Pinpoint the cell where the given text exists, returning its [X, Y] midpoint coordinate. 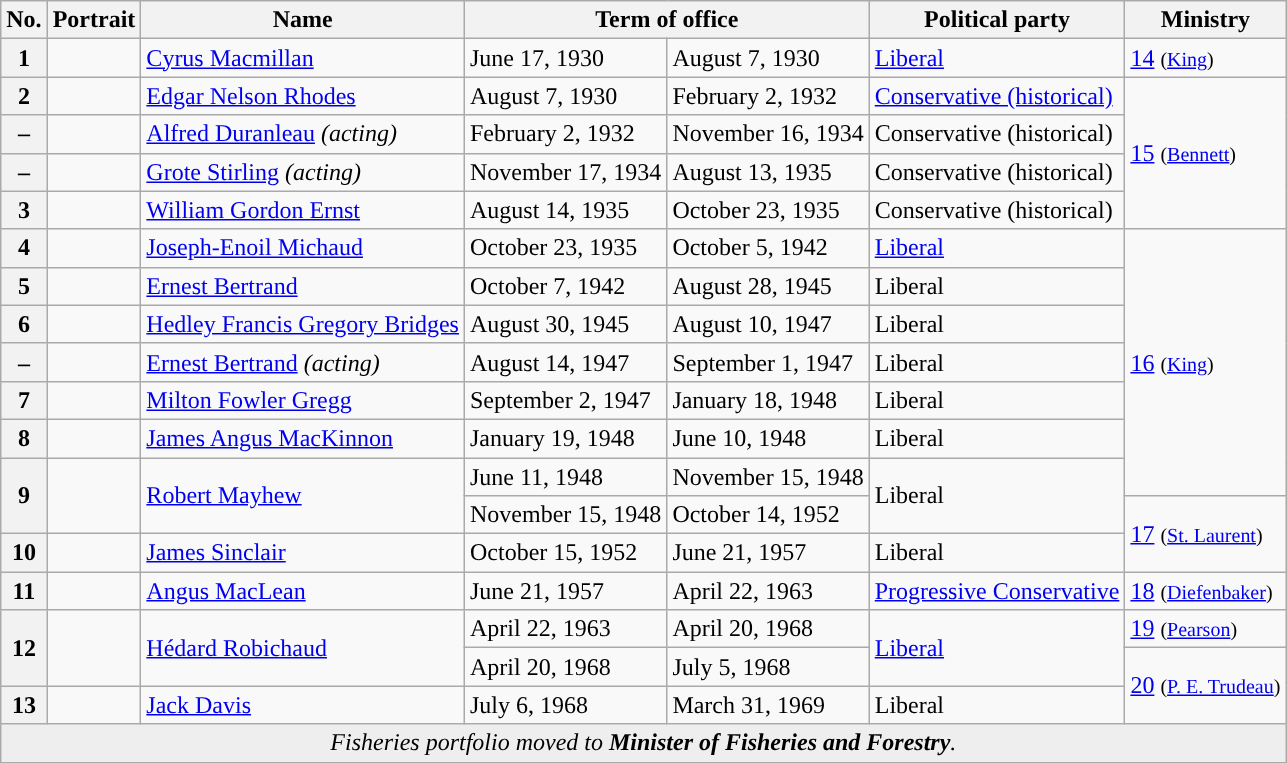
October 15, 1952 [565, 553]
Hedley Francis Gregory Bridges [303, 324]
August 28, 1945 [768, 286]
August 30, 1945 [565, 324]
19 (Pearson) [1206, 629]
14 (King) [1206, 58]
16 (King) [1206, 362]
Cyrus Macmillan [303, 58]
11 [24, 591]
5 [24, 286]
August 14, 1935 [565, 210]
10 [24, 553]
Robert Mayhew [303, 496]
November 17, 1934 [565, 172]
17 (St. Laurent) [1206, 534]
August 10, 1947 [768, 324]
2 [24, 96]
October 14, 1952 [768, 515]
Progressive Conservative [997, 591]
Joseph-Enoil Michaud [303, 248]
Hédard Robichaud [303, 648]
James Sinclair [303, 553]
August 13, 1935 [768, 172]
Milton Fowler Gregg [303, 400]
13 [24, 705]
6 [24, 324]
9 [24, 496]
September 1, 1947 [768, 362]
October 7, 1942 [565, 286]
Ministry [1206, 20]
March 31, 1969 [768, 705]
June 17, 1930 [565, 58]
October 5, 1942 [768, 248]
Edgar Nelson Rhodes [303, 96]
Name [303, 20]
November 16, 1934 [768, 134]
4 [24, 248]
Alfred Duranleau (acting) [303, 134]
Angus MacLean [303, 591]
William Gordon Ernst [303, 210]
Grote Stirling (acting) [303, 172]
8 [24, 438]
June 10, 1948 [768, 438]
1 [24, 58]
September 2, 1947 [565, 400]
Portrait [94, 20]
Jack Davis [303, 705]
20 (P. E. Trudeau) [1206, 686]
Ernest Bertrand (acting) [303, 362]
Fisheries portfolio moved to Minister of Fisheries and Forestry. [644, 743]
July 5, 1968 [768, 667]
Term of office [666, 20]
No. [24, 20]
James Angus MacKinnon [303, 438]
7 [24, 400]
15 (Bennett) [1206, 153]
18 (Diefenbaker) [1206, 591]
August 14, 1947 [565, 362]
June 11, 1948 [565, 477]
Political party [997, 20]
January 19, 1948 [565, 438]
3 [24, 210]
July 6, 1968 [565, 705]
Ernest Bertrand [303, 286]
January 18, 1948 [768, 400]
12 [24, 648]
